Locate the cell with the specified text and output its [x, y] center coordinate. 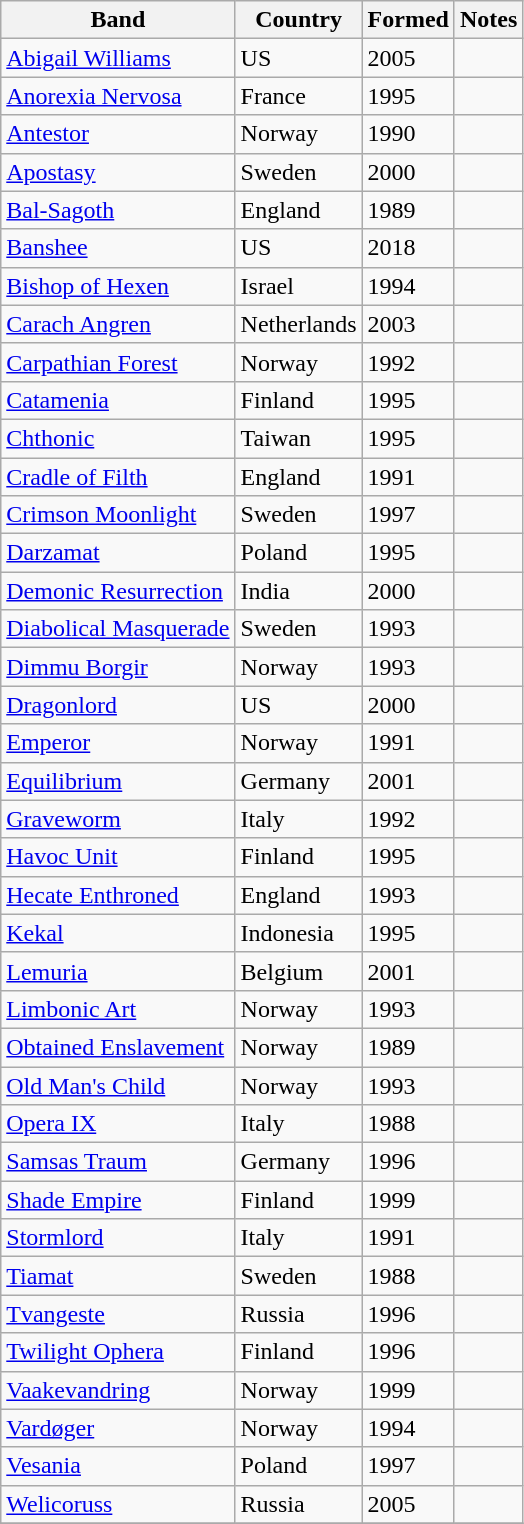
Emperor [118, 743]
Demonic Resurrection [118, 591]
1990 [408, 134]
Apostasy [118, 172]
Notes [488, 20]
Belgium [298, 971]
Band [118, 20]
Havoc Unit [118, 857]
Carpathian Forest [118, 362]
Formed [408, 20]
Chthonic [118, 438]
Twilight Ophera [118, 1352]
Samsas Traum [118, 1162]
Shade Empire [118, 1200]
Equilibrium [118, 781]
Abigail Williams [118, 58]
India [298, 591]
Israel [298, 286]
Bal-Sagoth [118, 210]
Hecate Enthroned [118, 895]
Graveworm [118, 819]
France [298, 96]
Anorexia Nervosa [118, 96]
Vaakevandring [118, 1390]
Taiwan [298, 438]
Old Man's Child [118, 1085]
Carach Angren [118, 324]
Banshee [118, 248]
Lemuria [118, 971]
Bishop of Hexen [118, 286]
Limbonic Art [118, 1009]
Stormlord [118, 1238]
Vardøger [118, 1428]
Welicoruss [118, 1504]
2003 [408, 324]
Tiamat [118, 1276]
Darzamat [118, 553]
Cradle of Filth [118, 477]
Dimmu Borgir [118, 667]
Country [298, 20]
Crimson Moonlight [118, 515]
Vesania [118, 1466]
Obtained Enslavement [118, 1047]
Indonesia [298, 933]
Diabolical Masquerade [118, 629]
Netherlands [298, 324]
Catamenia [118, 400]
2018 [408, 248]
Tvangeste [118, 1314]
Opera IX [118, 1124]
Dragonlord [118, 705]
Kekal [118, 933]
Antestor [118, 134]
